For the text-containing cell, return its midpoint in [x, y] coordinate format. 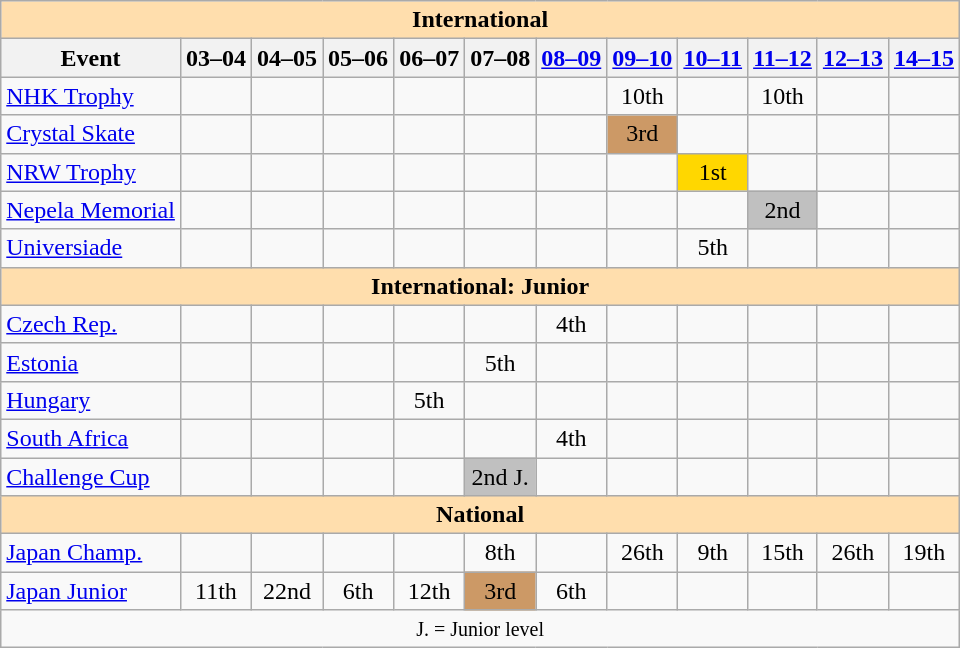
8th [500, 553]
11–12 [783, 58]
NRW Trophy [91, 172]
Estonia [91, 362]
12–13 [852, 58]
10–11 [713, 58]
Crystal Skate [91, 134]
J. = Junior level [480, 629]
NHK Trophy [91, 96]
12th [430, 591]
2nd [783, 210]
1st [713, 172]
Japan Junior [91, 591]
International: Junior [480, 286]
Nepela Memorial [91, 210]
04–05 [286, 58]
15th [783, 553]
09–10 [642, 58]
06–07 [430, 58]
Japan Champ. [91, 553]
South Africa [91, 438]
9th [713, 553]
2nd J. [500, 477]
05–06 [358, 58]
Hungary [91, 400]
22nd [286, 591]
19th [924, 553]
08–09 [572, 58]
07–08 [500, 58]
14–15 [924, 58]
Challenge Cup [91, 477]
Event [91, 58]
Universiade [91, 248]
National [480, 515]
Czech Rep. [91, 324]
11th [216, 591]
International [480, 20]
03–04 [216, 58]
